Provide the [X, Y] coordinate of the cell's center where the given text is located.  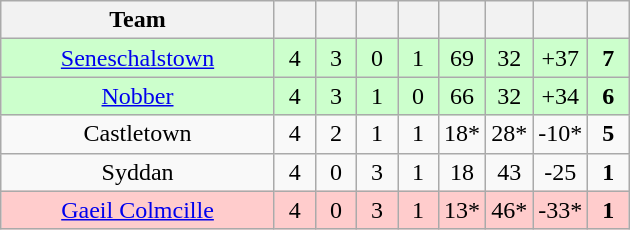
Syddan [138, 172]
66 [462, 96]
69 [462, 58]
Castletown [138, 134]
28* [510, 134]
2 [336, 134]
+34 [560, 96]
6 [608, 96]
-25 [560, 172]
-33* [560, 210]
Seneschalstown [138, 58]
-10* [560, 134]
Team [138, 20]
Gaeil Colmcille [138, 210]
7 [608, 58]
Nobber [138, 96]
+37 [560, 58]
18 [462, 172]
13* [462, 210]
5 [608, 134]
46* [510, 210]
18* [462, 134]
43 [510, 172]
